From the cell containing the given text, extract its center point as (x, y) coordinate. 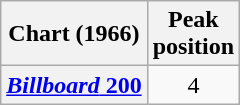
Peakposition (193, 34)
Chart (1966) (74, 34)
4 (193, 85)
Billboard 200 (74, 85)
